Output the [X, Y] coordinate of the center of the cell containing the given text.  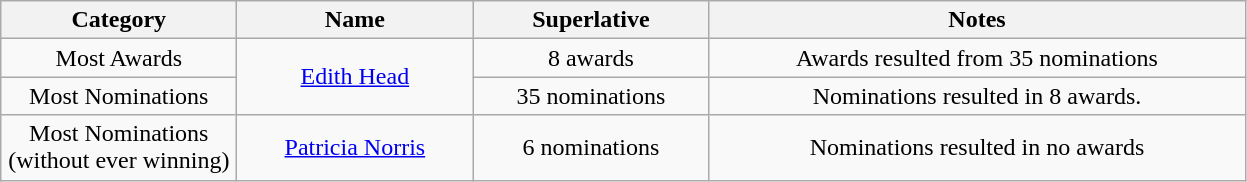
Nominations resulted in no awards [977, 148]
Superlative [591, 20]
Category [119, 20]
Nominations resulted in 8 awards. [977, 96]
Most Nominations [119, 96]
35 nominations [591, 96]
Name [355, 20]
Most Awards [119, 58]
Awards resulted from 35 nominations [977, 58]
6 nominations [591, 148]
Notes [977, 20]
8 awards [591, 58]
Patricia Norris [355, 148]
Edith Head [355, 77]
Most Nominations (without ever winning) [119, 148]
